Return [X, Y] of the center of cell containing provided text 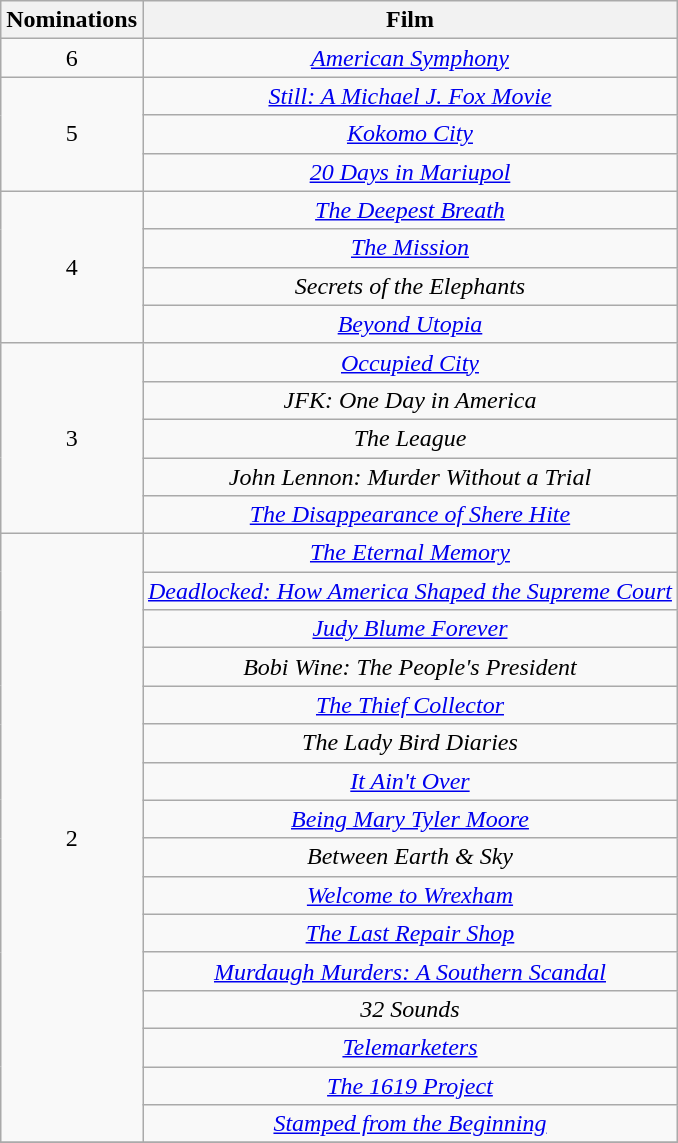
Film [410, 20]
3 [72, 438]
The Mission [410, 248]
The Eternal Memory [410, 553]
Welcome to Wrexham [410, 895]
Secrets of the Elephants [410, 286]
Judy Blume Forever [410, 629]
Nominations [72, 20]
Still: A Michael J. Fox Movie [410, 96]
Between Earth & Sky [410, 857]
Being Mary Tyler Moore [410, 819]
4 [72, 267]
Bobi Wine: The People's President [410, 667]
5 [72, 134]
American Symphony [410, 58]
Murdaugh Murders: A Southern Scandal [410, 971]
6 [72, 58]
The Lady Bird Diaries [410, 743]
John Lennon: Murder Without a Trial [410, 477]
The Disappearance of Shere Hite [410, 515]
The Thief Collector [410, 705]
The League [410, 438]
JFK: One Day in America [410, 400]
20 Days in Mariupol [410, 172]
2 [72, 838]
The Deepest Breath [410, 210]
Beyond Utopia [410, 324]
32 Sounds [410, 1009]
Telemarketers [410, 1047]
Occupied City [410, 362]
Deadlocked: How America Shaped the Supreme Court [410, 591]
Kokomo City [410, 134]
Stamped from the Beginning [410, 1124]
It Ain't Over [410, 781]
The Last Repair Shop [410, 933]
The 1619 Project [410, 1085]
